Find where the given text appears and provide that cell's center as (X, Y) coordinate. 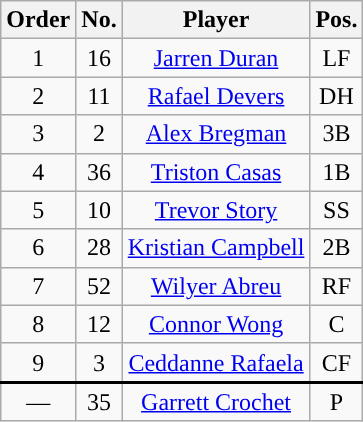
RF (336, 286)
C (336, 324)
SS (336, 210)
DH (336, 96)
16 (99, 58)
6 (38, 248)
52 (99, 286)
Kristian Campbell (216, 248)
1 (38, 58)
No. (99, 20)
35 (99, 402)
Alex Bregman (216, 134)
Pos. (336, 20)
5 (38, 210)
P (336, 402)
7 (38, 286)
Rafael Devers (216, 96)
CF (336, 362)
Triston Casas (216, 172)
Wilyer Abreu (216, 286)
LF (336, 58)
Ceddanne Rafaela (216, 362)
36 (99, 172)
1B (336, 172)
Player (216, 20)
28 (99, 248)
Connor Wong (216, 324)
3B (336, 134)
2B (336, 248)
Garrett Crochet (216, 402)
Jarren Duran (216, 58)
— (38, 402)
8 (38, 324)
11 (99, 96)
12 (99, 324)
Trevor Story (216, 210)
4 (38, 172)
Order (38, 20)
9 (38, 362)
10 (99, 210)
